Search for the cell housing the specified text and yield its [x, y] center coordinate. 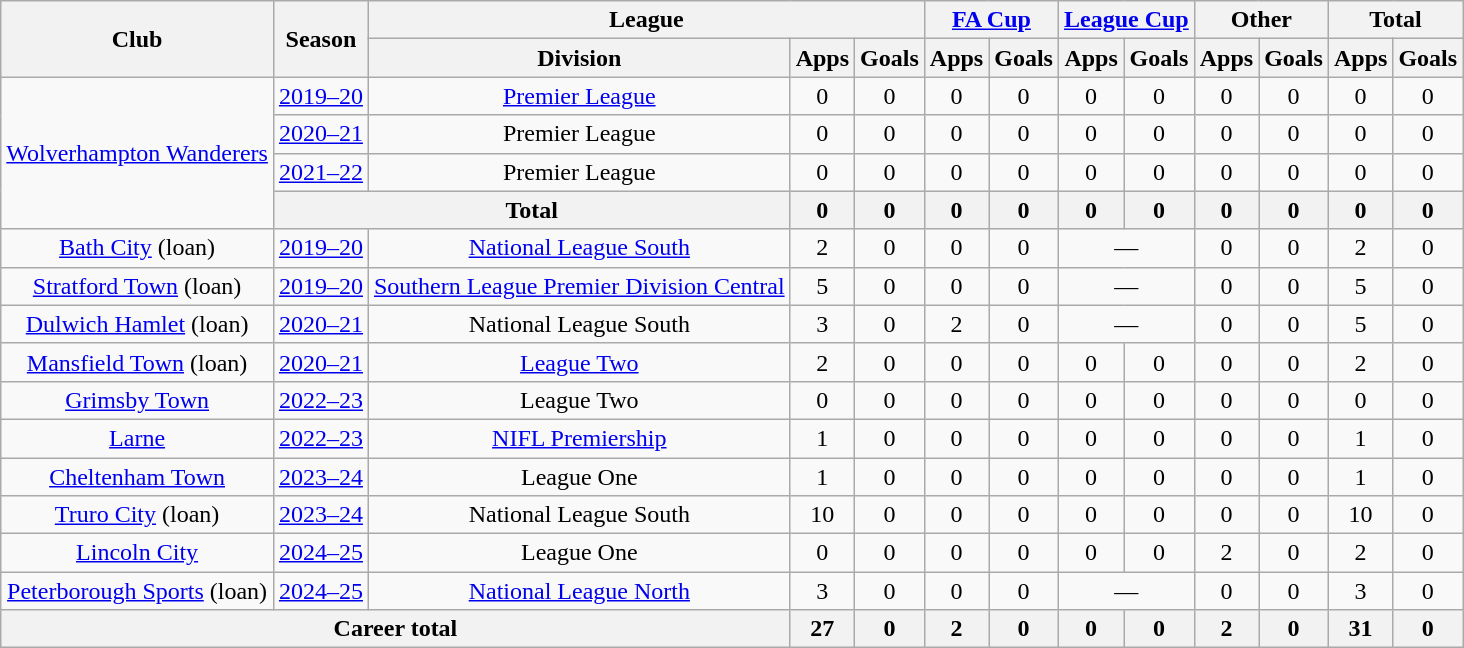
Wolverhampton Wanderers [138, 153]
NIFL Premiership [579, 438]
League Cup [1126, 20]
Other [1261, 20]
Grimsby Town [138, 400]
Dulwich Hamlet (loan) [138, 324]
National League North [579, 591]
27 [822, 629]
FA Cup [991, 20]
31 [1360, 629]
Club [138, 39]
Bath City (loan) [138, 248]
Cheltenham Town [138, 477]
Season [320, 39]
Larne [138, 438]
Division [579, 58]
League [646, 20]
Southern League Premier Division Central [579, 286]
Stratford Town (loan) [138, 286]
2021–22 [320, 172]
Truro City (loan) [138, 515]
Mansfield Town (loan) [138, 362]
Lincoln City [138, 553]
Career total [396, 629]
Peterborough Sports (loan) [138, 591]
